For the text-containing cell, return its midpoint in (x, y) coordinate format. 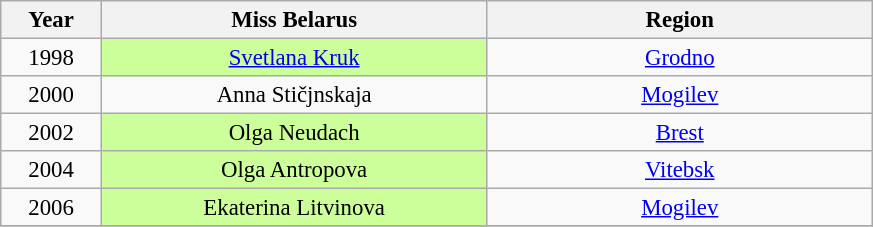
Miss Belarus (294, 20)
2006 (52, 208)
1998 (52, 58)
Svetlana Kruk (294, 58)
Ekaterina Litvinova (294, 208)
Region (680, 20)
Brest (680, 133)
Grodno (680, 58)
Olga Neudach (294, 133)
2000 (52, 95)
Year (52, 20)
2004 (52, 170)
2002 (52, 133)
Olga Antropova (294, 170)
Vitebsk (680, 170)
Anna Stičjnskaja (294, 95)
